Provide the [X, Y] coordinate of the cell's center where the given text is located.  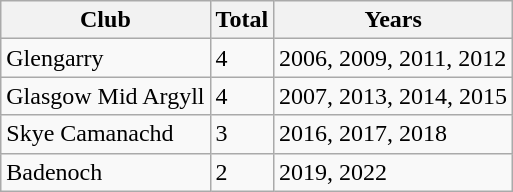
2006, 2009, 2011, 2012 [394, 58]
Badenoch [106, 172]
2016, 2017, 2018 [394, 134]
2007, 2013, 2014, 2015 [394, 96]
2 [242, 172]
3 [242, 134]
Club [106, 20]
Glengarry [106, 58]
Years [394, 20]
Total [242, 20]
Glasgow Mid Argyll [106, 96]
Skye Camanachd [106, 134]
2019, 2022 [394, 172]
